Locate the cell with the specified text and output its (X, Y) center coordinate. 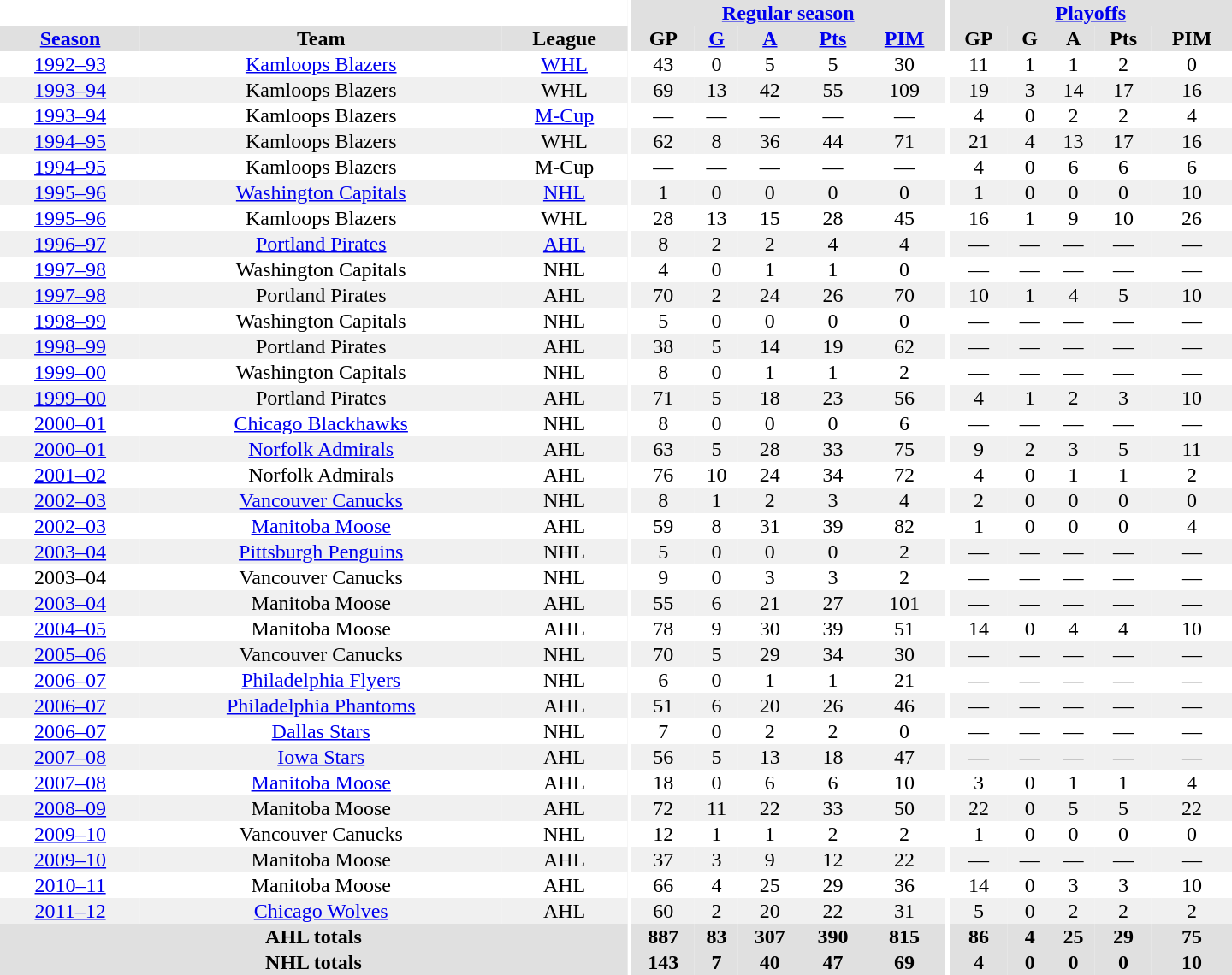
46 (904, 706)
44 (833, 141)
Chicago Wolves (321, 911)
Pittsburgh Penguins (321, 552)
2005–06 (70, 654)
143 (664, 962)
Chicago Blackhawks (321, 423)
45 (904, 218)
43 (664, 64)
League (565, 38)
15 (770, 218)
Dallas Stars (321, 731)
37 (664, 860)
887 (664, 937)
109 (904, 90)
Iowa Stars (321, 757)
82 (904, 526)
40 (770, 962)
815 (904, 937)
63 (664, 449)
Season (70, 38)
23 (833, 398)
86 (979, 937)
101 (904, 603)
66 (664, 885)
27 (833, 603)
60 (664, 911)
1992–93 (70, 64)
2011–12 (70, 911)
2001–02 (70, 475)
76 (664, 475)
Philadelphia Phantoms (321, 706)
42 (770, 90)
59 (664, 526)
AHL totals (313, 937)
2004–05 (70, 629)
38 (664, 346)
NHL totals (313, 962)
390 (833, 937)
Philadelphia Flyers (321, 680)
1996–97 (70, 244)
Playoffs (1091, 13)
78 (664, 629)
2008–09 (70, 808)
Regular season (789, 13)
2010–11 (70, 885)
307 (770, 937)
83 (717, 937)
Team (321, 38)
50 (904, 808)
